Return the (X, Y) coordinate for the center point of the cell that contains the specified text.  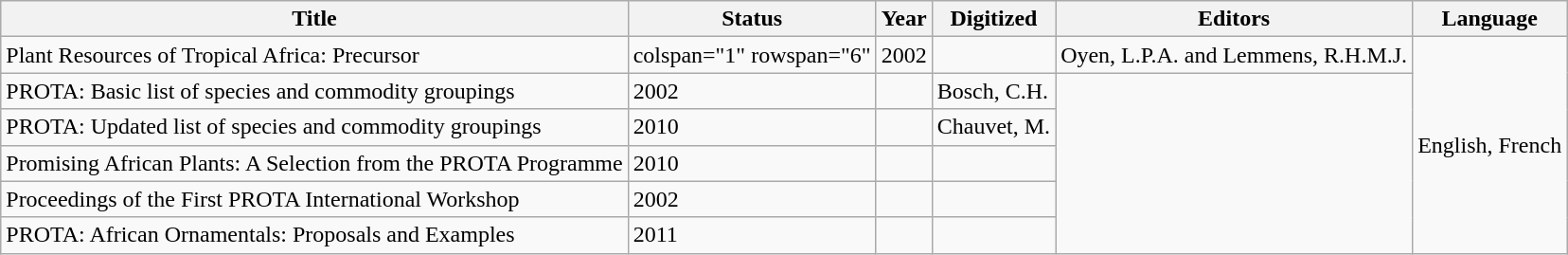
Editors (1235, 19)
Language (1490, 19)
Digitized (993, 19)
Oyen, L.P.A. and Lemmens, R.H.M.J. (1235, 55)
Bosch, C.H. (993, 91)
PROTA: Updated list of species and commodity groupings (314, 127)
Status (752, 19)
Title (314, 19)
Plant Resources of Tropical Africa: Precursor (314, 55)
PROTA: Basic list of species and commodity groupings (314, 91)
English, French (1490, 145)
PROTA: African Ornamentals: Proposals and Examples (314, 235)
Year (903, 19)
Chauvet, M. (993, 127)
Promising African Plants: A Selection from the PROTA Programme (314, 163)
colspan="1" rowspan="6" (752, 55)
Proceedings of the First PROTA International Workshop (314, 199)
2011 (752, 235)
